Identify which cell holds the provided text, then report its [X, Y] central coordinate. 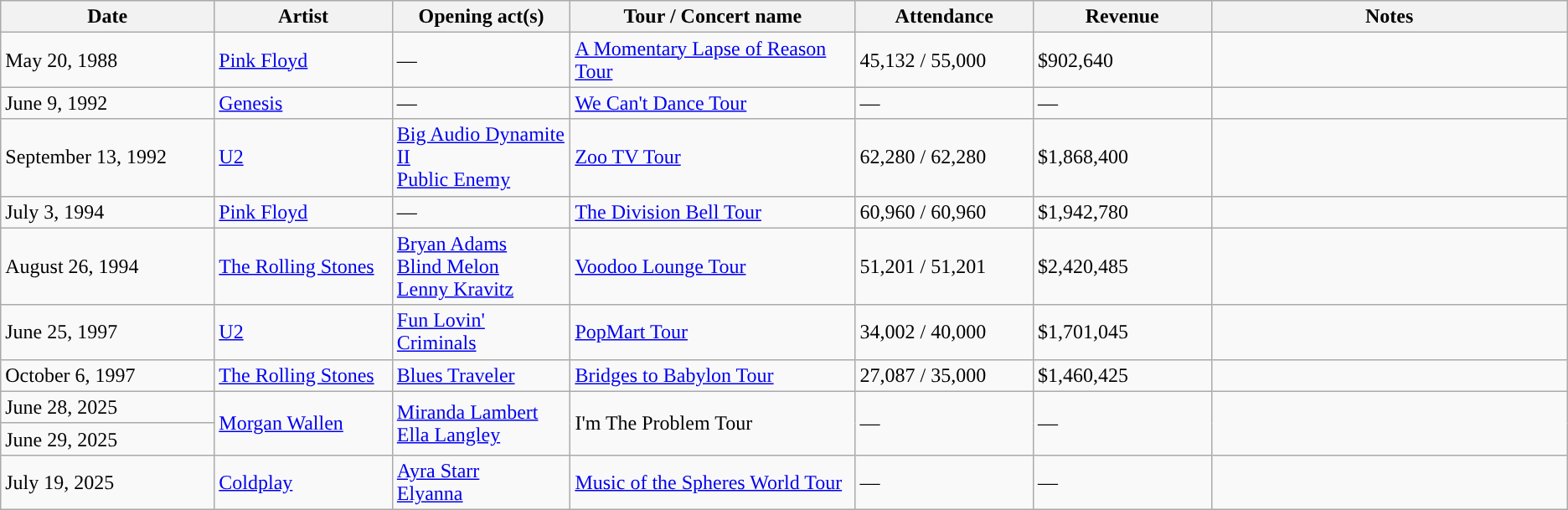
I'm The Problem Tour [713, 423]
Attendance [945, 17]
Date [107, 17]
60,960 / 60,960 [945, 212]
Morgan Wallen [303, 423]
Tour / Concert name [713, 17]
Voodoo Lounge Tour [713, 266]
Ayra StarrElyanna [481, 482]
Revenue [1122, 17]
Artist [303, 17]
June 25, 1997 [107, 332]
$1,701,045 [1122, 332]
Bridges to Babylon Tour [713, 375]
September 13, 1992 [107, 157]
The Division Bell Tour [713, 212]
Bryan AdamsBlind MelonLenny Kravitz [481, 266]
PopMart Tour [713, 332]
We Can't Dance Tour [713, 103]
$1,460,425 [1122, 375]
62,280 / 62,280 [945, 157]
34,002 / 40,000 [945, 332]
A Momentary Lapse of Reason Tour [713, 60]
August 26, 1994 [107, 266]
October 6, 1997 [107, 375]
27,087 / 35,000 [945, 375]
45,132 / 55,000 [945, 60]
51,201 / 51,201 [945, 266]
$2,420,485 [1122, 266]
June 9, 1992 [107, 103]
Coldplay [303, 482]
Opening act(s) [481, 17]
Zoo TV Tour [713, 157]
Music of the Spheres World Tour [713, 482]
June 29, 2025 [107, 439]
July 3, 1994 [107, 212]
July 19, 2025 [107, 482]
Genesis [303, 103]
Fun Lovin' Criminals [481, 332]
Notes [1389, 17]
$1,942,780 [1122, 212]
June 28, 2025 [107, 407]
$902,640 [1122, 60]
May 20, 1988 [107, 60]
Blues Traveler [481, 375]
$1,868,400 [1122, 157]
Big Audio Dynamite IIPublic Enemy [481, 157]
Miranda LambertElla Langley [481, 423]
